Search for the cell housing the specified text and yield its [X, Y] center coordinate. 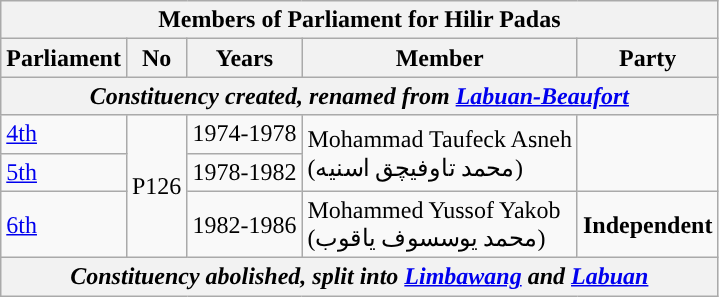
Independent [647, 224]
6th [64, 224]
Party [647, 58]
Member [440, 58]
Mohammed Yussof Yakob (محمد يوسسوف ياقوب) [440, 224]
Mohammad Taufeck Asneh (محمد تاوفيچق اسنيه) [440, 153]
Constituency created, renamed from Labuan-Beaufort [360, 96]
4th [64, 134]
Constituency abolished, split into Limbawang and Labuan [360, 277]
P126 [156, 186]
1982-1986 [244, 224]
1978-1982 [244, 172]
No [156, 58]
Parliament [64, 58]
Years [244, 58]
Members of Parliament for Hilir Padas [360, 20]
1974-1978 [244, 134]
5th [64, 172]
